Find where the given text appears and provide that cell's center as (x, y) coordinate. 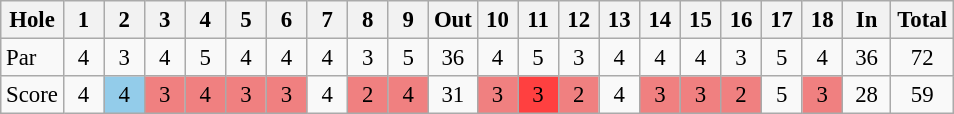
11 (538, 20)
Score (32, 95)
28 (867, 95)
16 (742, 20)
59 (922, 95)
Out (454, 20)
8 (368, 20)
Total (922, 20)
14 (660, 20)
72 (922, 58)
31 (454, 95)
17 (782, 20)
7 (328, 20)
6 (286, 20)
In (867, 20)
15 (700, 20)
Par (32, 58)
10 (498, 20)
18 (822, 20)
9 (408, 20)
Hole (32, 20)
1 (84, 20)
12 (578, 20)
13 (620, 20)
